Pinpoint the cell where the given text exists, returning its [X, Y] midpoint coordinate. 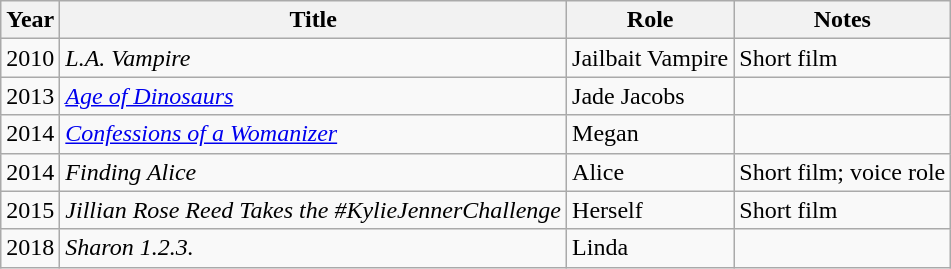
Title [314, 20]
Linda [650, 248]
2010 [30, 58]
Confessions of a Womanizer [314, 134]
2015 [30, 210]
Megan [650, 134]
2018 [30, 248]
Alice [650, 172]
Jade Jacobs [650, 96]
Sharon 1.2.3. [314, 248]
Notes [842, 20]
2013 [30, 96]
Herself [650, 210]
Year [30, 20]
Finding Alice [314, 172]
Age of Dinosaurs [314, 96]
Role [650, 20]
Jailbait Vampire [650, 58]
L.A. Vampire [314, 58]
Jillian Rose Reed Takes the #KylieJennerChallenge [314, 210]
Short film; voice role [842, 172]
